For the text-containing cell, return its midpoint in [x, y] coordinate format. 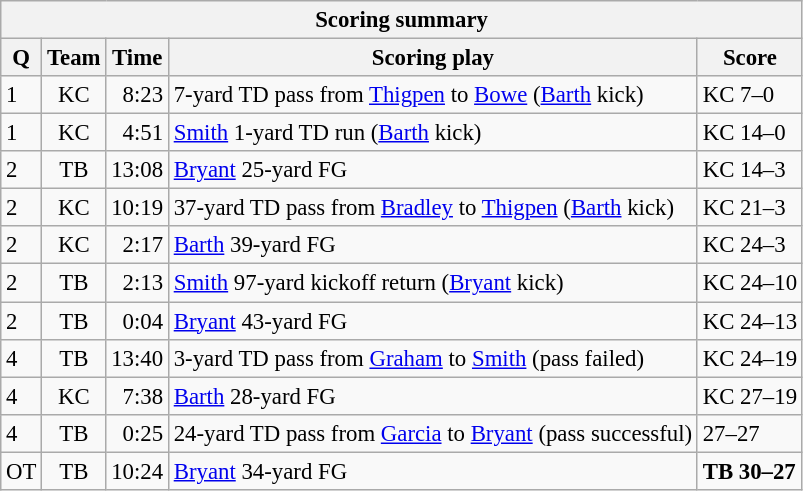
KC 7–0 [750, 95]
KC 21–3 [750, 208]
Barth 39-yard FG [432, 245]
Scoring play [432, 58]
27–27 [750, 433]
KC 24–19 [750, 358]
10:24 [138, 471]
2:17 [138, 245]
Scoring summary [402, 20]
Bryant 34-yard FG [432, 471]
KC 24–10 [750, 283]
TB 30–27 [750, 471]
KC 27–19 [750, 396]
Barth 28-yard FG [432, 396]
4:51 [138, 133]
13:40 [138, 358]
0:04 [138, 321]
KC 24–3 [750, 245]
37-yard TD pass from Bradley to Thigpen (Barth kick) [432, 208]
Team [74, 58]
KC 14–3 [750, 170]
Q [22, 58]
Smith 97-yard kickoff return (Bryant kick) [432, 283]
7-yard TD pass from Thigpen to Bowe (Barth kick) [432, 95]
8:23 [138, 95]
OT [22, 471]
Smith 1-yard TD run (Barth kick) [432, 133]
0:25 [138, 433]
Bryant 25-yard FG [432, 170]
10:19 [138, 208]
2:13 [138, 283]
Bryant 43-yard FG [432, 321]
24-yard TD pass from Garcia to Bryant (pass successful) [432, 433]
3-yard TD pass from Graham to Smith (pass failed) [432, 358]
7:38 [138, 396]
Time [138, 58]
KC 24–13 [750, 321]
KC 14–0 [750, 133]
Score [750, 58]
13:08 [138, 170]
